Pinpoint the cell where the given text exists, returning its [X, Y] midpoint coordinate. 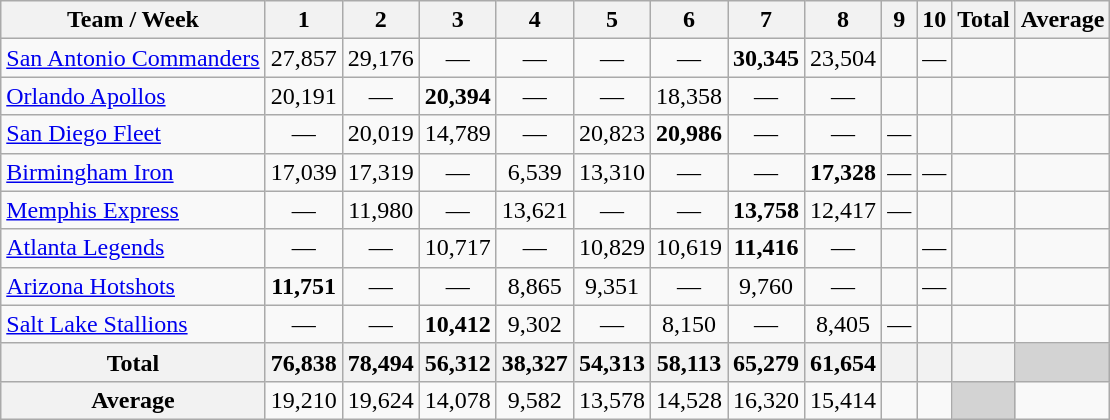
11,751 [304, 286]
5 [612, 20]
Salt Lake Stallions [133, 324]
19,210 [304, 400]
1 [304, 20]
78,494 [380, 362]
18,358 [688, 96]
76,838 [304, 362]
8,150 [688, 324]
6 [688, 20]
17,319 [380, 172]
9 [900, 20]
17,328 [844, 172]
8,865 [534, 286]
Memphis Express [133, 210]
29,176 [380, 58]
9,351 [612, 286]
65,279 [766, 362]
Arizona Hotshots [133, 286]
8,405 [844, 324]
27,857 [304, 58]
13,578 [612, 400]
14,789 [458, 134]
13,758 [766, 210]
13,310 [612, 172]
7 [766, 20]
20,986 [688, 134]
10,619 [688, 248]
38,327 [534, 362]
6,539 [534, 172]
14,528 [688, 400]
20,191 [304, 96]
14,078 [458, 400]
13,621 [534, 210]
11,416 [766, 248]
Orlando Apollos [133, 96]
8 [844, 20]
10,412 [458, 324]
10 [934, 20]
58,113 [688, 362]
4 [534, 20]
56,312 [458, 362]
9,582 [534, 400]
Atlanta Legends [133, 248]
San Diego Fleet [133, 134]
Birmingham Iron [133, 172]
23,504 [844, 58]
30,345 [766, 58]
3 [458, 20]
9,302 [534, 324]
19,624 [380, 400]
12,417 [844, 210]
16,320 [766, 400]
61,654 [844, 362]
10,717 [458, 248]
15,414 [844, 400]
9,760 [766, 286]
11,980 [380, 210]
17,039 [304, 172]
10,829 [612, 248]
20,823 [612, 134]
54,313 [612, 362]
20,019 [380, 134]
2 [380, 20]
San Antonio Commanders [133, 58]
Team / Week [133, 20]
20,394 [458, 96]
